Determine the (x, y) coordinate at the center of the cell enclosing the given text.  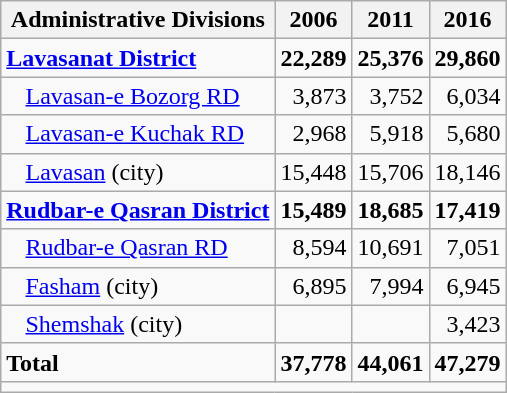
6,895 (314, 286)
44,061 (390, 362)
5,918 (390, 134)
22,289 (314, 58)
7,994 (390, 286)
2006 (314, 20)
2011 (390, 20)
Total (138, 362)
Lavasan-e Bozorg RD (138, 96)
10,691 (390, 248)
37,778 (314, 362)
17,419 (468, 210)
Fasham (city) (138, 286)
Lavasan (city) (138, 172)
Rudbar-e Qasran RD (138, 248)
18,685 (390, 210)
Administrative Divisions (138, 20)
15,489 (314, 210)
Shemshak (city) (138, 324)
3,873 (314, 96)
15,448 (314, 172)
Lavasan-e Kuchak RD (138, 134)
Rudbar-e Qasran District (138, 210)
7,051 (468, 248)
18,146 (468, 172)
2,968 (314, 134)
Lavasanat District (138, 58)
15,706 (390, 172)
29,860 (468, 58)
8,594 (314, 248)
47,279 (468, 362)
5,680 (468, 134)
6,034 (468, 96)
3,423 (468, 324)
6,945 (468, 286)
25,376 (390, 58)
2016 (468, 20)
3,752 (390, 96)
